Scan for the cell matching the given text and deliver its [X, Y] coordinate at center. 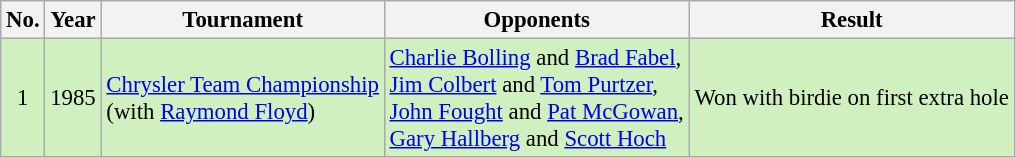
Chrysler Team Championship(with Raymond Floyd) [242, 98]
Charlie Bolling and Brad Fabel, Jim Colbert and Tom Purtzer, John Fought and Pat McGowan, Gary Hallberg and Scott Hoch [536, 98]
Result [852, 20]
Year [73, 20]
Won with birdie on first extra hole [852, 98]
1985 [73, 98]
Tournament [242, 20]
No. [23, 20]
Opponents [536, 20]
1 [23, 98]
